Return [X, Y] of the center of cell containing provided text 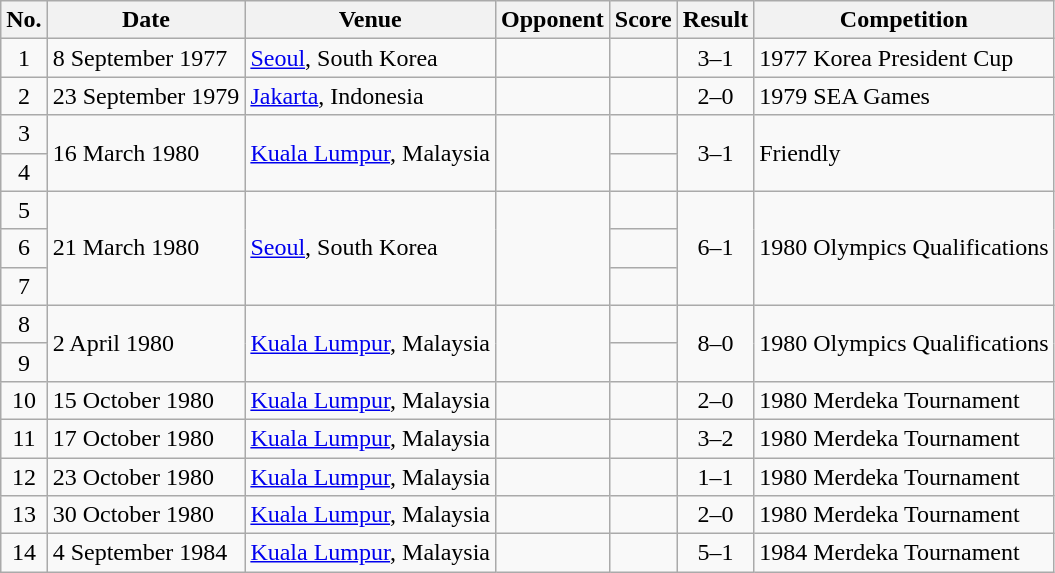
Competition [904, 20]
3–2 [715, 438]
1–1 [715, 477]
23 October 1980 [146, 477]
1984 Merdeka Tournament [904, 553]
Date [146, 20]
10 [24, 400]
6–1 [715, 248]
Result [715, 20]
2 April 1980 [146, 343]
16 March 1980 [146, 153]
Venue [370, 20]
13 [24, 515]
8–0 [715, 343]
1977 Korea President Cup [904, 58]
Opponent [553, 20]
No. [24, 20]
15 October 1980 [146, 400]
1 [24, 58]
4 September 1984 [146, 553]
14 [24, 553]
5 [24, 210]
7 [24, 286]
23 September 1979 [146, 96]
3 [24, 134]
4 [24, 172]
6 [24, 248]
8 [24, 324]
30 October 1980 [146, 515]
8 September 1977 [146, 58]
9 [24, 362]
11 [24, 438]
21 March 1980 [146, 248]
Score [643, 20]
1979 SEA Games [904, 96]
12 [24, 477]
17 October 1980 [146, 438]
5–1 [715, 553]
2 [24, 96]
Jakarta, Indonesia [370, 96]
Friendly [904, 153]
